Pinpoint the cell where the given text exists, returning its [X, Y] midpoint coordinate. 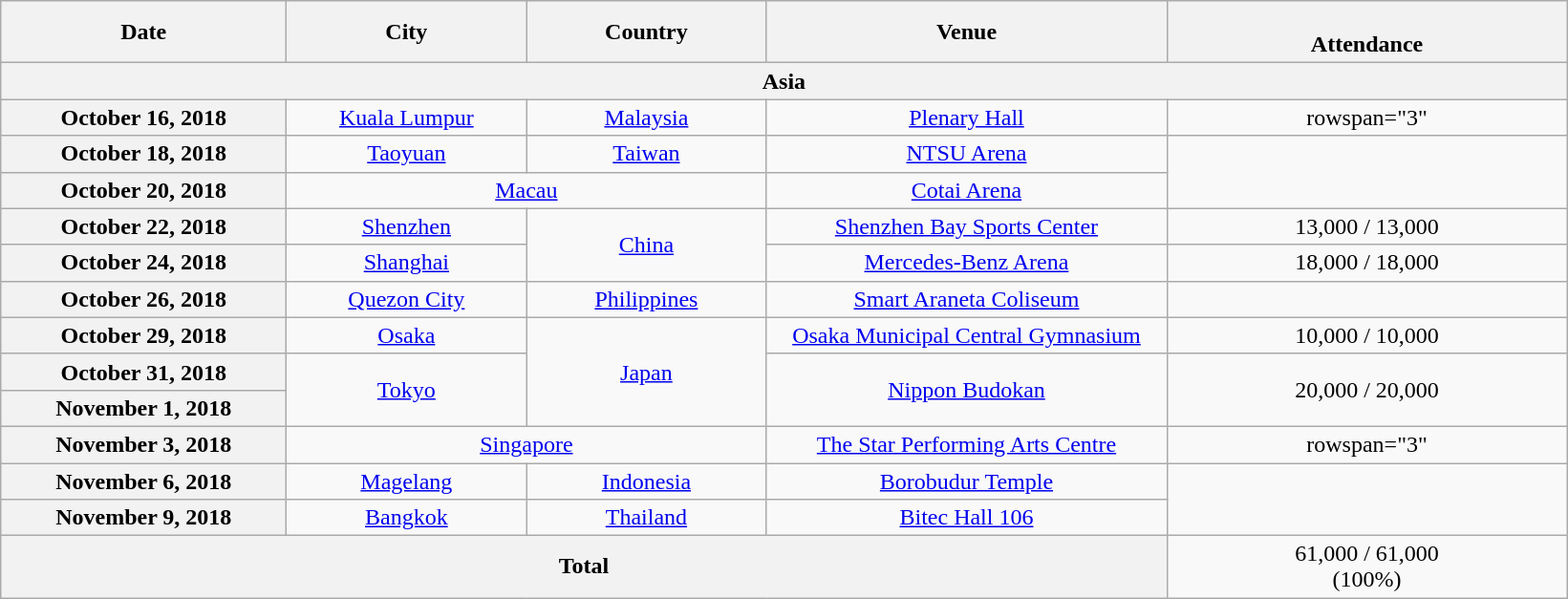
Taiwan [646, 154]
October 29, 2018 [143, 335]
China [646, 245]
Osaka [407, 335]
Shenzhen [407, 226]
October 24, 2018 [143, 263]
Macau [526, 190]
Plenary Hall [967, 118]
Bitec Hall 106 [967, 518]
20,000 / 20,000 [1366, 390]
Bangkok [407, 518]
13,000 / 13,000 [1366, 226]
October 22, 2018 [143, 226]
10,000 / 10,000 [1366, 335]
Borobudur Temple [967, 481]
Venue [967, 32]
November 3, 2018 [143, 444]
Shenzhen Bay Sports Center [967, 226]
Country [646, 32]
Quezon City [407, 299]
Total [584, 567]
18,000 / 18,000 [1366, 263]
Asia [784, 81]
November 6, 2018 [143, 481]
Taoyuan [407, 154]
City [407, 32]
Attendance [1366, 32]
Mercedes-Benz Arena [967, 263]
Japan [646, 372]
NTSU Arena [967, 154]
Osaka Municipal Central Gymnasium [967, 335]
Malaysia [646, 118]
Smart Araneta Coliseum [967, 299]
61,000 / 61,000(100%) [1366, 567]
November 9, 2018 [143, 518]
Magelang [407, 481]
Philippines [646, 299]
Indonesia [646, 481]
The Star Performing Arts Centre [967, 444]
November 1, 2018 [143, 408]
Date [143, 32]
October 26, 2018 [143, 299]
October 18, 2018 [143, 154]
October 16, 2018 [143, 118]
Kuala Lumpur [407, 118]
Nippon Budokan [967, 390]
Tokyo [407, 390]
October 31, 2018 [143, 372]
Shanghai [407, 263]
Thailand [646, 518]
Cotai Arena [967, 190]
Singapore [526, 444]
October 20, 2018 [143, 190]
